Detect which cell encompasses the target text, then output its (X, Y) center coordinate. 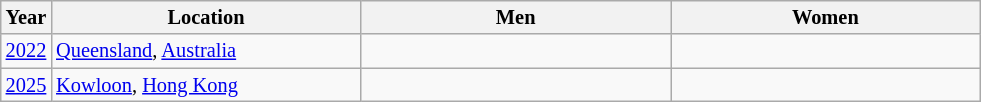
Queensland, Australia (206, 51)
Year (26, 17)
Kowloon, Hong Kong (206, 85)
Men (516, 17)
Location (206, 17)
2022 (26, 51)
2025 (26, 85)
Women (825, 17)
